Scan for the cell matching the given text and deliver its [x, y] coordinate at center. 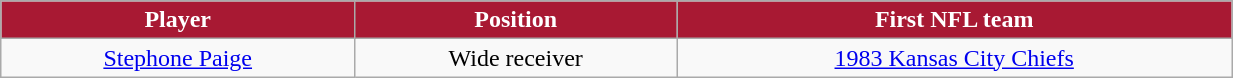
Position [516, 20]
1983 Kansas City Chiefs [954, 58]
Wide receiver [516, 58]
Player [178, 20]
Stephone Paige [178, 58]
First NFL team [954, 20]
